Capture the cell that displays the provided text and extract its [X, Y] central coordinate. 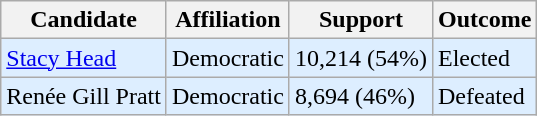
8,694 (46%) [360, 96]
Renée Gill Pratt [84, 96]
Defeated [484, 96]
Stacy Head [84, 58]
Elected [484, 58]
10,214 (54%) [360, 58]
Support [360, 20]
Candidate [84, 20]
Outcome [484, 20]
Affiliation [228, 20]
